Determine the [x, y] coordinate at the center of the cell enclosing the given text.  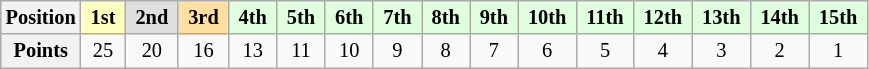
6 [547, 51]
8th [446, 17]
10th [547, 17]
5 [604, 51]
14th [779, 17]
3rd [203, 17]
7th [397, 17]
13 [253, 51]
2nd [152, 17]
8 [446, 51]
15th [838, 17]
10 [349, 51]
20 [152, 51]
9th [494, 17]
11th [604, 17]
6th [349, 17]
13th [721, 17]
5th [301, 17]
25 [104, 51]
9 [397, 51]
12th [663, 17]
7 [494, 51]
11 [301, 51]
Points [41, 51]
4 [663, 51]
1st [104, 17]
16 [203, 51]
4th [253, 17]
2 [779, 51]
Position [41, 17]
1 [838, 51]
3 [721, 51]
